Search for the cell housing the specified text and yield its [X, Y] center coordinate. 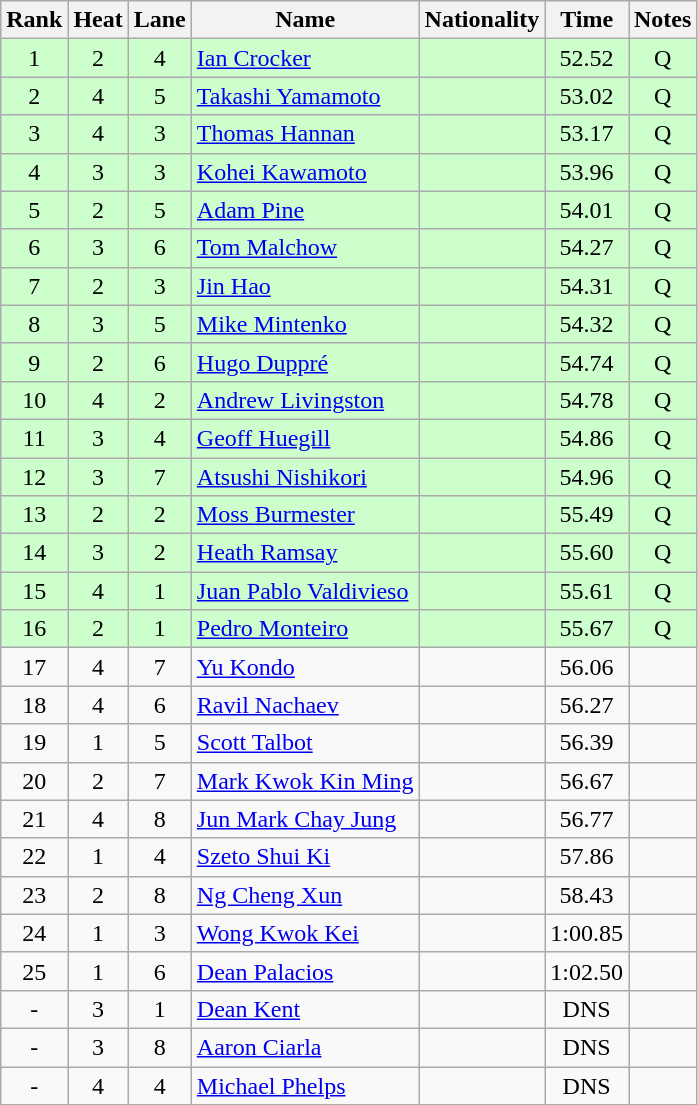
1:00.85 [587, 933]
56.77 [587, 819]
16 [34, 629]
15 [34, 591]
57.86 [587, 857]
Pedro Monteiro [305, 629]
55.61 [587, 591]
Dean Kent [305, 1009]
Time [587, 20]
53.02 [587, 96]
20 [34, 781]
24 [34, 933]
Ian Crocker [305, 58]
54.27 [587, 248]
Notes [662, 20]
Moss Burmester [305, 515]
Heat [98, 20]
Wong Kwok Kei [305, 933]
56.67 [587, 781]
54.78 [587, 400]
19 [34, 743]
53.17 [587, 134]
Andrew Livingston [305, 400]
54.86 [587, 438]
56.06 [587, 667]
Mike Mintenko [305, 324]
Geoff Huegill [305, 438]
Jun Mark Chay Jung [305, 819]
54.01 [587, 210]
25 [34, 971]
Scott Talbot [305, 743]
21 [34, 819]
56.27 [587, 705]
Kohei Kawamoto [305, 172]
Rank [34, 20]
18 [34, 705]
17 [34, 667]
Szeto Shui Ki [305, 857]
1:02.50 [587, 971]
Aaron Ciarla [305, 1047]
Ng Cheng Xun [305, 895]
14 [34, 553]
22 [34, 857]
Michael Phelps [305, 1085]
Yu Kondo [305, 667]
55.67 [587, 629]
55.60 [587, 553]
54.31 [587, 286]
Atsushi Nishikori [305, 477]
Adam Pine [305, 210]
53.96 [587, 172]
Nationality [482, 20]
55.49 [587, 515]
52.52 [587, 58]
10 [34, 400]
Hugo Duppré [305, 362]
Dean Palacios [305, 971]
Lane [160, 20]
13 [34, 515]
54.96 [587, 477]
54.32 [587, 324]
Tom Malchow [305, 248]
Juan Pablo Valdivieso [305, 591]
56.39 [587, 743]
58.43 [587, 895]
23 [34, 895]
Mark Kwok Kin Ming [305, 781]
Jin Hao [305, 286]
54.74 [587, 362]
Ravil Nachaev [305, 705]
Heath Ramsay [305, 553]
9 [34, 362]
Name [305, 20]
11 [34, 438]
Takashi Yamamoto [305, 96]
12 [34, 477]
Thomas Hannan [305, 134]
